Locate the cell with the specified text and output its (X, Y) center coordinate. 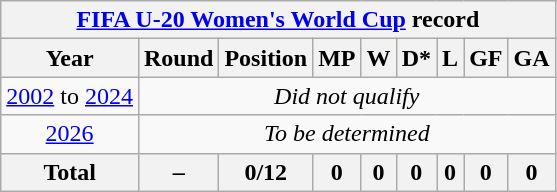
2002 to 2024 (70, 96)
D* (416, 58)
2026 (70, 134)
MP (337, 58)
W (378, 58)
L (450, 58)
Total (70, 172)
– (178, 172)
Position (266, 58)
0/12 (266, 172)
GF (486, 58)
Round (178, 58)
Did not qualify (346, 96)
GA (532, 58)
FIFA U-20 Women's World Cup record (278, 20)
To be determined (346, 134)
Year (70, 58)
